Locate the cell with the specified text and output its [x, y] center coordinate. 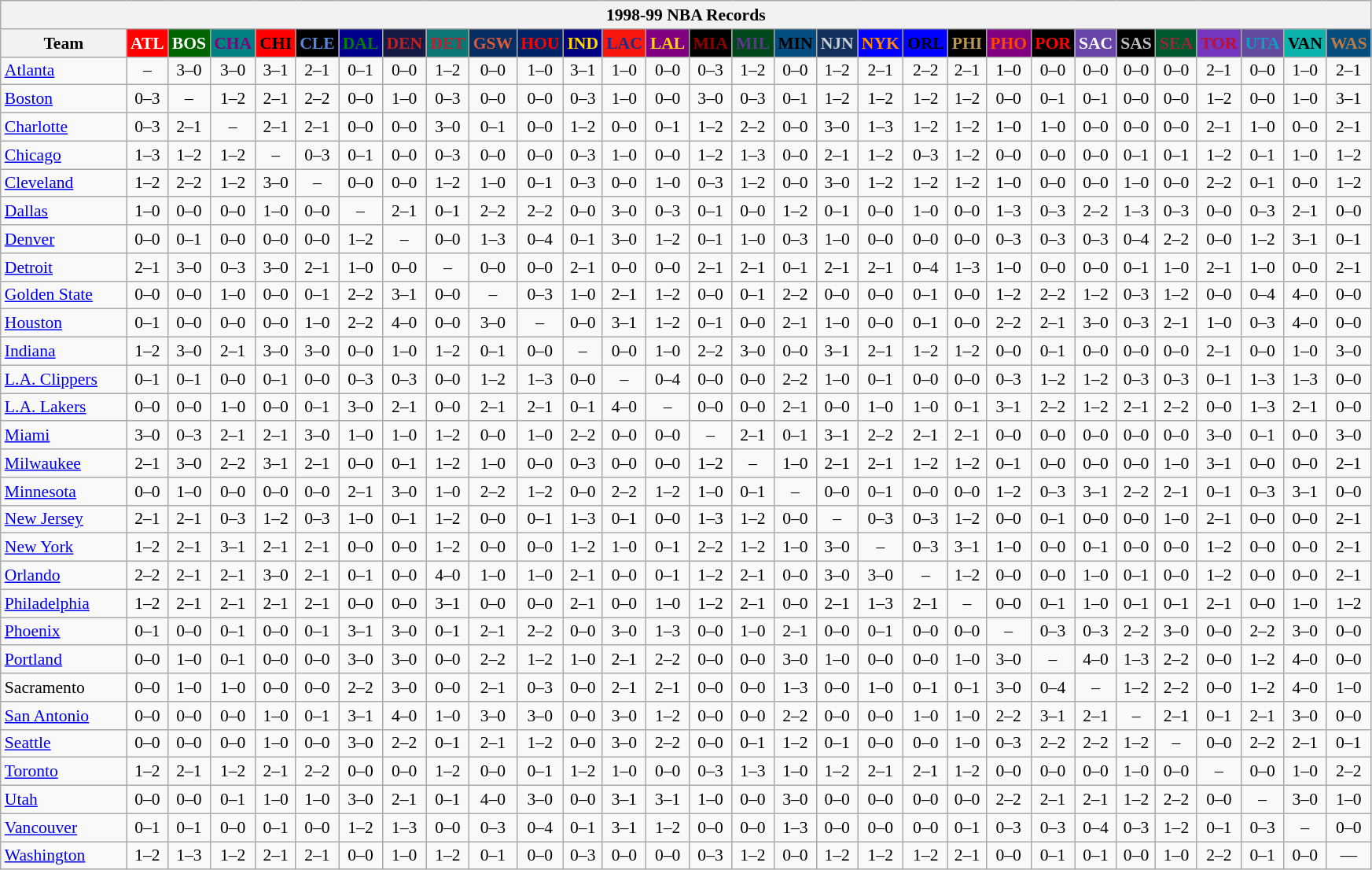
BOS [189, 43]
Orlando [64, 576]
Cleveland [64, 183]
Minnesota [64, 492]
— [1349, 856]
GSW [494, 43]
Vancouver [64, 828]
Milwaukee [64, 463]
LAL [668, 43]
Golden State [64, 295]
MIN [795, 43]
Chicago [64, 155]
Miami [64, 436]
Philadelphia [64, 603]
Denver [64, 239]
Phoenix [64, 632]
Houston [64, 323]
New Jersey [64, 519]
ATL [148, 43]
Boston [64, 99]
San Antonio [64, 716]
L.A. Clippers [64, 379]
Portland [64, 660]
DET [448, 43]
PHI [967, 43]
NJN [837, 43]
DAL [361, 43]
SAS [1136, 43]
TOR [1219, 43]
1998-99 NBA Records [686, 15]
LAC [624, 43]
WAS [1349, 43]
HOU [539, 43]
DEN [404, 43]
IND [583, 43]
Washington [64, 856]
MIA [710, 43]
Toronto [64, 772]
UTA [1263, 43]
MIL [753, 43]
L.A. Lakers [64, 407]
Team [64, 43]
Dallas [64, 212]
SEA [1176, 43]
CHA [233, 43]
Sacramento [64, 688]
Detroit [64, 267]
VAN [1305, 43]
NYK [881, 43]
PHO [1008, 43]
Indiana [64, 352]
Atlanta [64, 71]
New York [64, 547]
CHI [275, 43]
CLE [318, 43]
SAC [1096, 43]
ORL [926, 43]
Charlotte [64, 127]
POR [1053, 43]
Utah [64, 800]
Seattle [64, 743]
